From the cell containing the given text, extract its center point as [X, Y] coordinate. 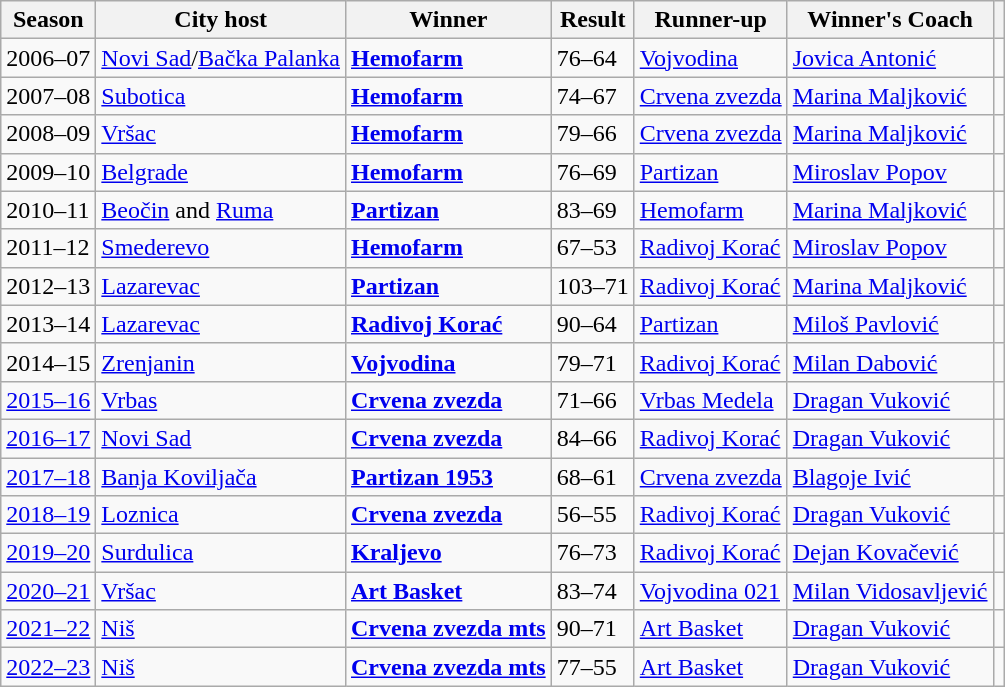
2021–22 [48, 629]
Blagoje Ivić [890, 477]
103–71 [592, 286]
56–55 [592, 515]
Runner-up [710, 20]
2010–11 [48, 210]
Season [48, 20]
Winner's Coach [890, 20]
83–69 [592, 210]
90–71 [592, 629]
2009–10 [48, 172]
Winner [448, 20]
Smederevo [221, 248]
71–66 [592, 400]
Vrbas Medela [710, 400]
2020–21 [48, 591]
City host [221, 20]
84–66 [592, 438]
2016–17 [48, 438]
Surdulica [221, 553]
74–67 [592, 96]
Novi Sad [221, 438]
Kraljevo [448, 553]
Miloš Pavlović [890, 324]
Beočin and Ruma [221, 210]
Belgrade [221, 172]
2019–20 [48, 553]
Vojvodina 021 [710, 591]
2011–12 [48, 248]
2022–23 [48, 667]
2012–13 [48, 286]
79–66 [592, 134]
67–53 [592, 248]
2006–07 [48, 58]
Loznica [221, 515]
Vrbas [221, 400]
2013–14 [48, 324]
2007–08 [48, 96]
2008–09 [48, 134]
2014–15 [48, 362]
83–74 [592, 591]
Novi Sad/Bačka Palanka [221, 58]
Jovica Antonić [890, 58]
77–55 [592, 667]
2015–16 [48, 400]
76–64 [592, 58]
2017–18 [48, 477]
Result [592, 20]
Zrenjanin [221, 362]
79–71 [592, 362]
Partizan 1953 [448, 477]
Subotica [221, 96]
68–61 [592, 477]
Dejan Kovačević [890, 553]
2018–19 [48, 515]
76–69 [592, 172]
Banja Koviljača [221, 477]
76–73 [592, 553]
Milan Dabović [890, 362]
90–64 [592, 324]
Milan Vidosavljević [890, 591]
